Identify which cell holds the provided text, then report its (x, y) central coordinate. 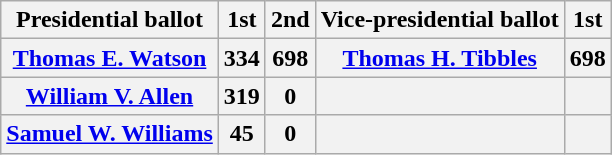
2nd (290, 20)
Thomas E. Watson (110, 58)
334 (242, 58)
Presidential ballot (110, 20)
Thomas H. Tibbles (440, 58)
Samuel W. Williams (110, 134)
Vice-presidential ballot (440, 20)
45 (242, 134)
William V. Allen (110, 96)
319 (242, 96)
